Detect which cell encompasses the target text, then output its (X, Y) center coordinate. 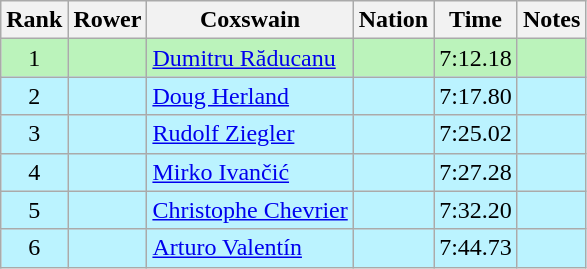
Coxswain (250, 20)
Arturo Valentín (250, 248)
3 (34, 134)
4 (34, 172)
7:32.20 (476, 210)
7:17.80 (476, 96)
Notes (551, 20)
Doug Herland (250, 96)
Christophe Chevrier (250, 210)
Mirko Ivančić (250, 172)
1 (34, 58)
7:27.28 (476, 172)
6 (34, 248)
Time (476, 20)
2 (34, 96)
7:44.73 (476, 248)
Rudolf Ziegler (250, 134)
Dumitru Răducanu (250, 58)
7:12.18 (476, 58)
Rower (108, 20)
7:25.02 (476, 134)
Nation (393, 20)
Rank (34, 20)
5 (34, 210)
